For the text-containing cell, return its midpoint in [X, Y] coordinate format. 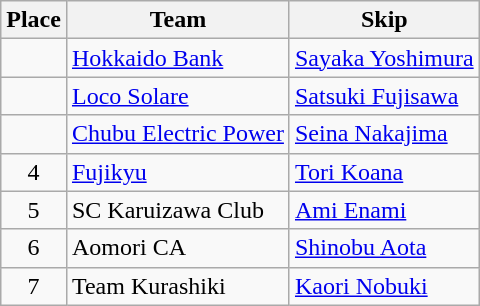
Place [34, 20]
Loco Solare [178, 96]
Sayaka Yoshimura [384, 58]
Tori Koana [384, 172]
Hokkaido Bank [178, 58]
SC Karuizawa Club [178, 210]
Ami Enami [384, 210]
Aomori CA [178, 248]
Team [178, 20]
Satsuki Fujisawa [384, 96]
7 [34, 286]
Kaori Nobuki [384, 286]
Seina Nakajima [384, 134]
Chubu Electric Power [178, 134]
5 [34, 210]
Fujikyu [178, 172]
4 [34, 172]
Team Kurashiki [178, 286]
Shinobu Aota [384, 248]
6 [34, 248]
Skip [384, 20]
